Capture the cell that displays the provided text and extract its (X, Y) central coordinate. 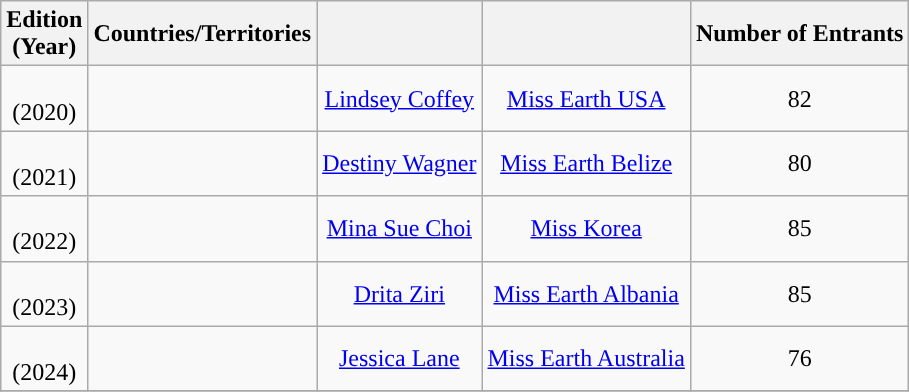
Miss Earth Albania (586, 294)
Miss Earth Belize (586, 164)
Destiny Wagner (400, 164)
82 (800, 98)
Drita Ziri (400, 294)
76 (800, 358)
80 (800, 164)
Edition(Year) (44, 34)
Jessica Lane (400, 358)
(2024) (44, 358)
Mina Sue Choi (400, 228)
(2021) (44, 164)
Miss Korea (586, 228)
Countries/Territories (202, 34)
Number of Entrants (800, 34)
Miss Earth Australia (586, 358)
(2022) (44, 228)
(2023) (44, 294)
Lindsey Coffey (400, 98)
(2020) (44, 98)
Miss Earth USA (586, 98)
